Return [x, y] of the center of cell containing provided text 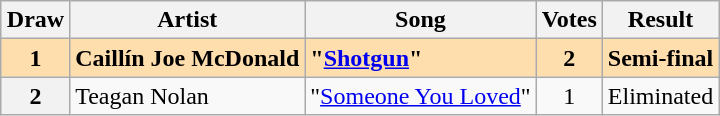
Eliminated [660, 96]
Teagan Nolan [188, 96]
Caillín Joe McDonald [188, 58]
Semi-final [660, 58]
Votes [569, 20]
"Shotgun" [420, 58]
Song [420, 20]
Draw [35, 20]
"Someone You Loved" [420, 96]
Result [660, 20]
Artist [188, 20]
